Search for the cell housing the specified text and yield its (X, Y) center coordinate. 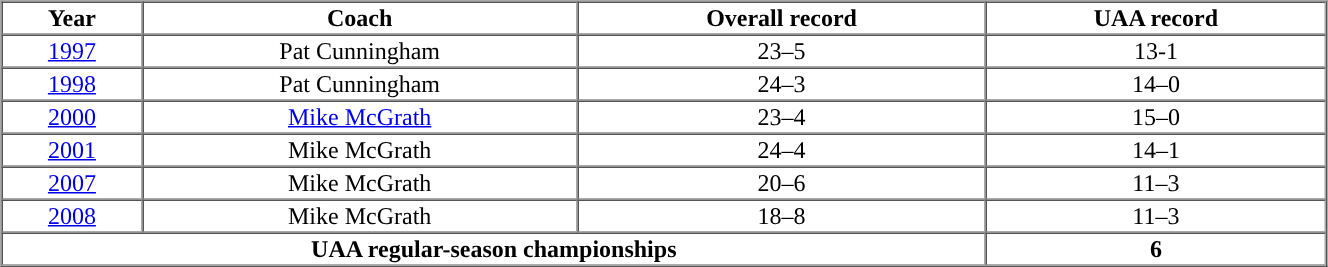
2008 (72, 216)
14–0 (1156, 84)
13-1 (1156, 50)
UAA regular-season championships (494, 248)
1998 (72, 84)
14–1 (1156, 150)
18–8 (782, 216)
23–5 (782, 50)
Year (72, 18)
24–4 (782, 150)
23–4 (782, 116)
15–0 (1156, 116)
Overall record (782, 18)
UAA record (1156, 18)
2007 (72, 182)
2001 (72, 150)
1997 (72, 50)
Coach (360, 18)
2000 (72, 116)
24–3 (782, 84)
20–6 (782, 182)
6 (1156, 248)
